From the cell containing the given text, extract its center point as [x, y] coordinate. 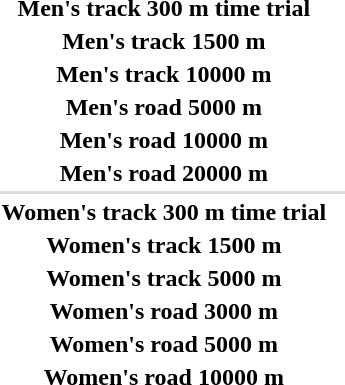
Men's road 10000 m [164, 140]
Women's track 1500 m [164, 245]
Men's track 1500 m [164, 41]
Men's road 20000 m [164, 173]
Men's track 10000 m [164, 74]
Women's road 5000 m [164, 344]
Women's track 5000 m [164, 278]
Women's road 3000 m [164, 311]
Men's road 5000 m [164, 107]
Women's track 300 m time trial [164, 212]
